Capture the cell that displays the provided text and extract its [X, Y] central coordinate. 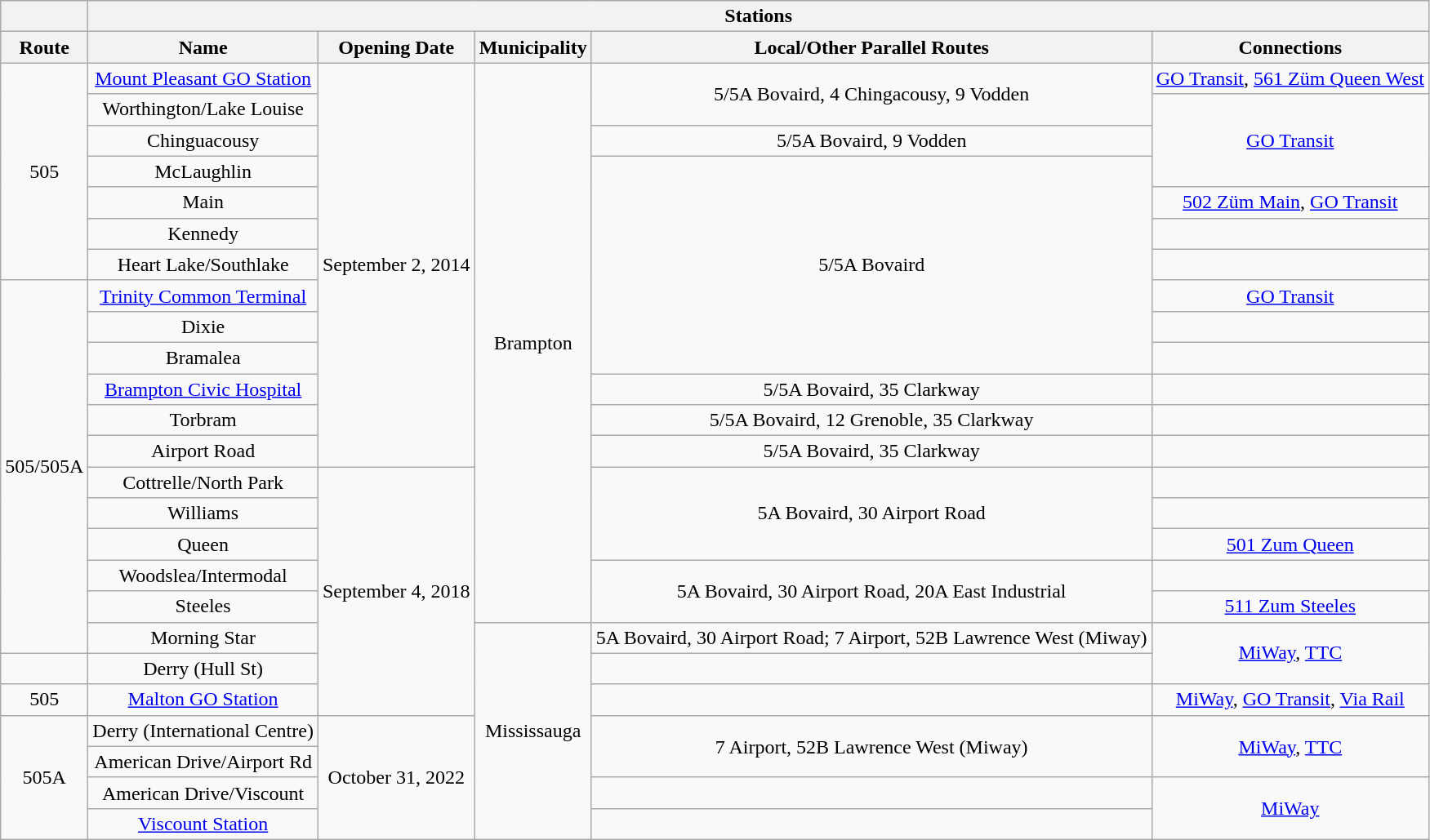
511 Zum Steeles [1290, 607]
Main [203, 202]
Opening Date [396, 47]
Stations [759, 16]
American Drive/Airport Rd [203, 762]
5A Bovaird, 30 Airport Road, 20A East Industrial [871, 591]
Queen [203, 544]
Kennedy [203, 233]
MiWay [1290, 808]
Cottrelle/North Park [203, 482]
Brampton Civic Hospital [203, 389]
Route [44, 47]
Torbram [203, 420]
Morning Star [203, 638]
American Drive/Viscount [203, 793]
Dixie [203, 327]
505A [44, 777]
Airport Road [203, 451]
Connections [1290, 47]
Derry (Hull St) [203, 669]
GO Transit, 561 Züm Queen West [1290, 78]
Bramalea [203, 358]
505/505A [44, 467]
5/5A Bovaird [871, 264]
Trinity Common Terminal [203, 296]
October 31, 2022 [396, 777]
Name [203, 47]
Worthington/Lake Louise [203, 109]
MiWay, GO Transit, Via Rail [1290, 700]
5/5A Bovaird, 4 Chingacousy, 9 Vodden [871, 94]
501 Zum Queen [1290, 544]
5/5A Bovaird, 9 Vodden [871, 140]
September 4, 2018 [396, 591]
Williams [203, 513]
Municipality [532, 47]
502 Züm Main, GO Transit [1290, 202]
September 2, 2014 [396, 264]
Mississauga [532, 731]
McLaughlin [203, 171]
Heart Lake/Southlake [203, 264]
7 Airport, 52B Lawrence West (Miway) [871, 746]
5/5A Bovaird, 12 Grenoble, 35 Clarkway [871, 420]
Woodslea/Intermodal [203, 576]
5A Bovaird, 30 Airport Road; 7 Airport, 52B Lawrence West (Miway) [871, 638]
Local/Other Parallel Routes [871, 47]
5A Bovaird, 30 Airport Road [871, 513]
Mount Pleasant GO Station [203, 78]
Steeles [203, 607]
Chinguacousy [203, 140]
Derry (International Centre) [203, 731]
Brampton [532, 343]
Malton GO Station [203, 700]
Viscount Station [203, 824]
